Provide the (X, Y) coordinate of the cell's center where the given text is located.  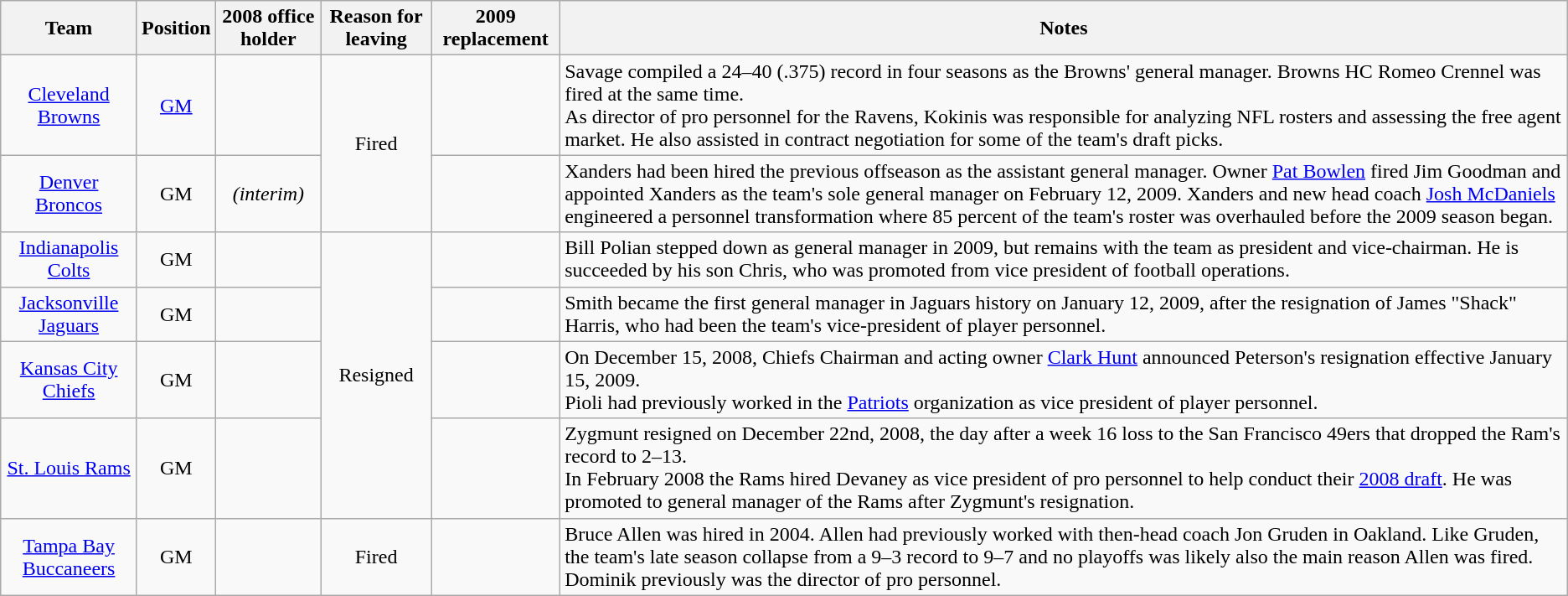
2009 replacement (496, 29)
Jacksonville Jaguars (69, 314)
Denver Broncos (69, 194)
Indianapolis Colts (69, 260)
Reason for leaving (375, 29)
Tampa Bay Buccaneers (69, 557)
Kansas City Chiefs (69, 380)
(interim) (268, 194)
Team (69, 29)
Resigned (375, 376)
2008 office holder (268, 29)
Position (176, 29)
St. Louis Rams (69, 468)
Cleveland Browns (69, 106)
Notes (1064, 29)
